Identify which cell holds the provided text, then report its (x, y) central coordinate. 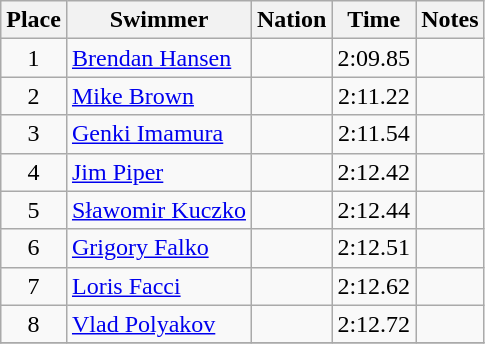
1 (34, 58)
2:09.85 (374, 58)
Loris Facci (158, 286)
2 (34, 96)
Place (34, 20)
Nation (291, 20)
5 (34, 210)
2:12.72 (374, 324)
Jim Piper (158, 172)
8 (34, 324)
Vlad Polyakov (158, 324)
Brendan Hansen (158, 58)
2:11.22 (374, 96)
Notes (450, 20)
2:12.44 (374, 210)
Mike Brown (158, 96)
2:12.62 (374, 286)
7 (34, 286)
Grigory Falko (158, 248)
Sławomir Kuczko (158, 210)
Time (374, 20)
Genki Imamura (158, 134)
2:12.51 (374, 248)
4 (34, 172)
2:12.42 (374, 172)
Swimmer (158, 20)
3 (34, 134)
6 (34, 248)
2:11.54 (374, 134)
